Output the (X, Y) coordinate of the center of the cell containing the given text.  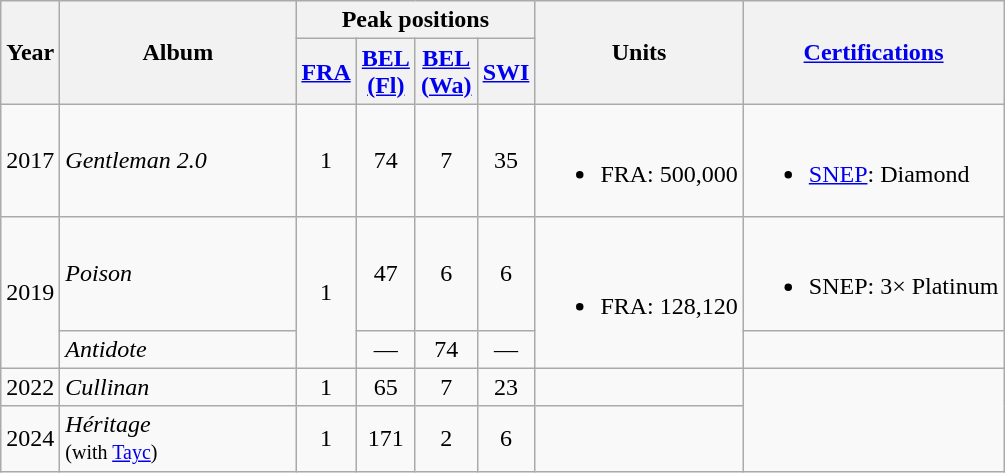
FRA: 128,120 (639, 292)
2024 (30, 438)
SNEP: 3× Platinum (874, 274)
Héritage(with Tayc) (178, 438)
BEL(Wa) (446, 72)
2022 (30, 387)
47 (386, 274)
Poison (178, 274)
2017 (30, 160)
23 (506, 387)
SWI (506, 72)
Year (30, 52)
Gentleman 2.0 (178, 160)
65 (386, 387)
Certifications (874, 52)
BEL(Fl) (386, 72)
Peak positions (416, 20)
2 (446, 438)
171 (386, 438)
FRA: 500,000 (639, 160)
Cullinan (178, 387)
2019 (30, 292)
Units (639, 52)
SNEP: Diamond (874, 160)
Album (178, 52)
35 (506, 160)
FRA (326, 72)
Antidote (178, 349)
